For the text-containing cell, return its midpoint in (x, y) coordinate format. 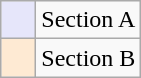
Section B (88, 58)
Section A (88, 20)
